Output the [x, y] coordinate of the center of the cell containing the given text.  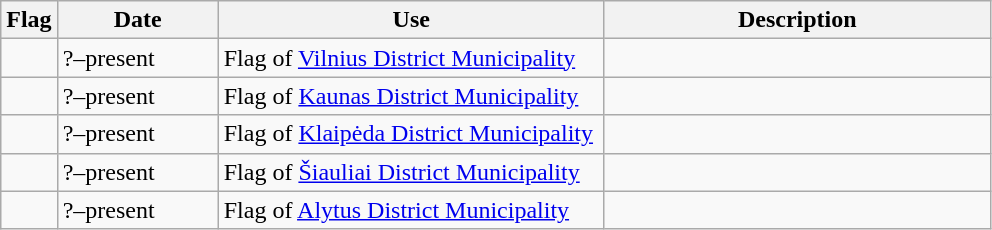
Flag of Vilnius District Municipality [411, 58]
Flag of Alytus District Municipality [411, 210]
Date [138, 20]
Flag of Klaipėda District Municipality [411, 134]
Use [411, 20]
Flag of Kaunas District Municipality [411, 96]
Flag [29, 20]
Description [797, 20]
Flag of Šiauliai District Municipality [411, 172]
